Find where the given text appears and provide that cell's center as [X, Y] coordinate. 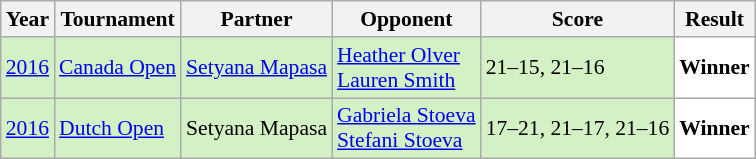
Tournament [118, 19]
Gabriela Stoeva Stefani Stoeva [406, 128]
Score [578, 19]
Opponent [406, 19]
Year [28, 19]
Result [714, 19]
Partner [256, 19]
Dutch Open [118, 128]
Heather Olver Lauren Smith [406, 68]
Canada Open [118, 68]
21–15, 21–16 [578, 68]
17–21, 21–17, 21–16 [578, 128]
